From the cell containing the given text, extract its center point as [x, y] coordinate. 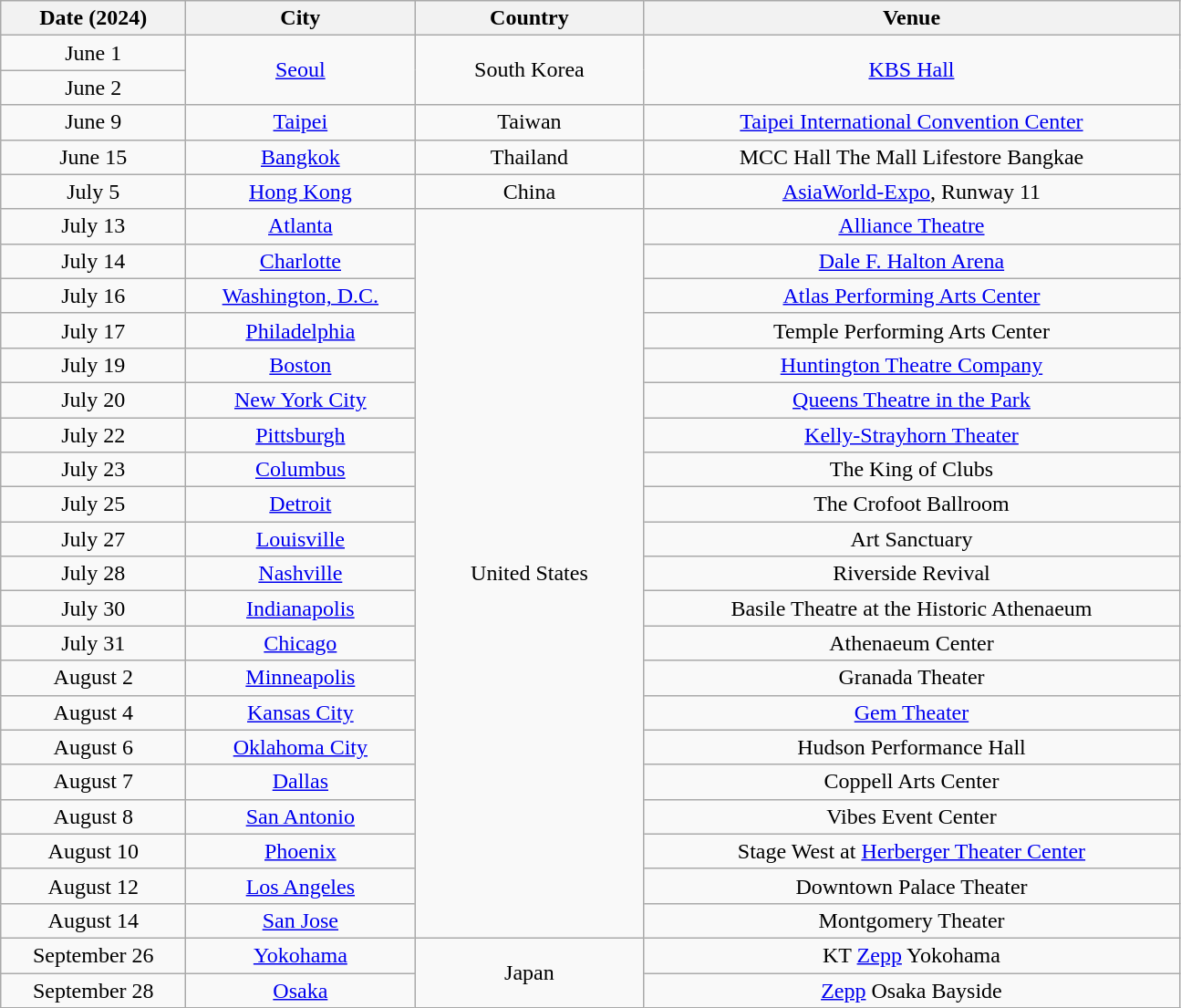
Montgomery Theater [912, 920]
July 30 [93, 608]
Taiwan [529, 122]
Kelly-Strayhorn Theater [912, 435]
Temple Performing Arts Center [912, 330]
Atlanta [301, 226]
Detroit [301, 504]
Kansas City [301, 712]
July 19 [93, 365]
Dale F. Halton Arena [912, 261]
Basile Theatre at the Historic Athenaeum [912, 608]
Hudson Performance Hall [912, 747]
South Korea [529, 70]
August 10 [93, 851]
July 22 [93, 435]
Art Sanctuary [912, 539]
Chicago [301, 643]
July 13 [93, 226]
Yokohama [301, 955]
August 6 [93, 747]
Minneapolis [301, 678]
Riverside Revival [912, 574]
Stage West at Herberger Theater Center [912, 851]
Osaka [301, 990]
Phoenix [301, 851]
July 5 [93, 192]
Venue [912, 18]
Nashville [301, 574]
Athenaeum Center [912, 643]
Gem Theater [912, 712]
Boston [301, 365]
August 12 [93, 886]
China [529, 192]
Atlas Performing Arts Center [912, 296]
Louisville [301, 539]
New York City [301, 400]
July 17 [93, 330]
KT Zepp Yokohama [912, 955]
Country [529, 18]
Thailand [529, 157]
The King of Clubs [912, 470]
July 28 [93, 574]
Granada Theater [912, 678]
July 25 [93, 504]
August 8 [93, 816]
September 28 [93, 990]
July 31 [93, 643]
July 23 [93, 470]
August 14 [93, 920]
Vibes Event Center [912, 816]
MCC Hall The Mall Lifestore Bangkae [912, 157]
July 14 [93, 261]
Coppell Arts Center [912, 782]
June 15 [93, 157]
Oklahoma City [301, 747]
June 1 [93, 53]
Seoul [301, 70]
July 16 [93, 296]
August 7 [93, 782]
City [301, 18]
Date (2024) [93, 18]
Taipei [301, 122]
Zepp Osaka Bayside [912, 990]
June 2 [93, 88]
September 26 [93, 955]
Alliance Theatre [912, 226]
Hong Kong [301, 192]
San Antonio [301, 816]
June 9 [93, 122]
Taipei International Convention Center [912, 122]
Downtown Palace Theater [912, 886]
Los Angeles [301, 886]
AsiaWorld-Expo, Runway 11 [912, 192]
Queens Theatre in the Park [912, 400]
Philadelphia [301, 330]
July 20 [93, 400]
United States [529, 573]
San Jose [301, 920]
Charlotte [301, 261]
Indianapolis [301, 608]
August 2 [93, 678]
July 27 [93, 539]
Pittsburgh [301, 435]
The Crofoot Ballroom [912, 504]
Washington, D.C. [301, 296]
Columbus [301, 470]
Japan [529, 972]
Bangkok [301, 157]
Dallas [301, 782]
Huntington Theatre Company [912, 365]
KBS Hall [912, 70]
August 4 [93, 712]
